Detect which cell encompasses the target text, then output its [X, Y] center coordinate. 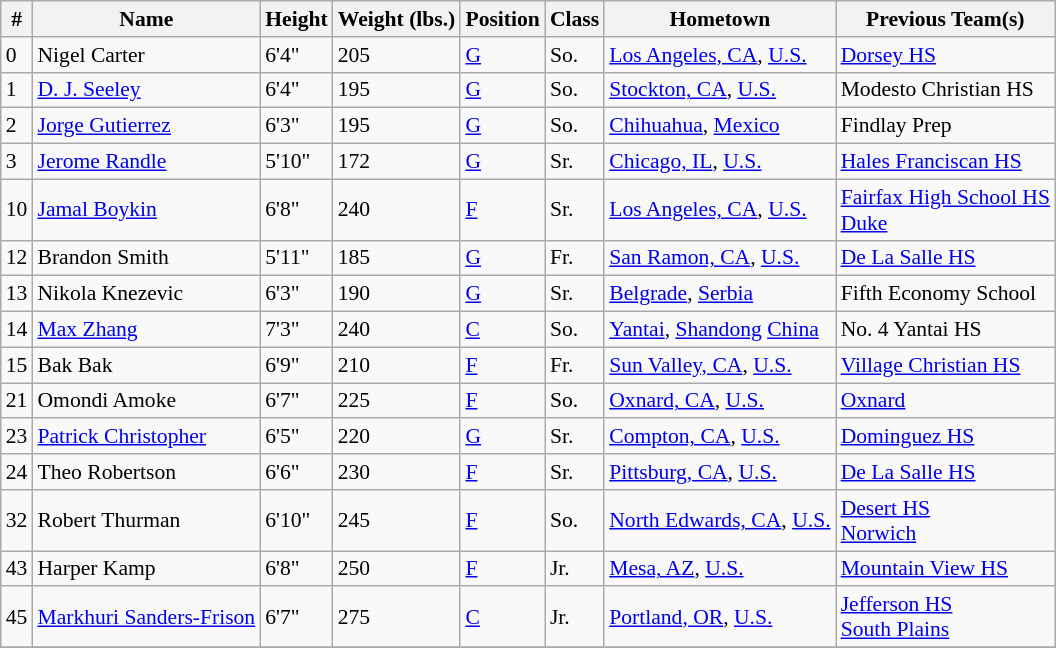
1 [17, 90]
21 [17, 401]
Dorsey HS [946, 55]
7'3" [296, 330]
Mountain View HS [946, 569]
0 [17, 55]
230 [397, 472]
Hales Franciscan HS [946, 162]
Dominguez HS [946, 437]
Stockton, CA, U.S. [720, 90]
Portland, OR, U.S. [720, 618]
Brandon Smith [146, 258]
6'10" [296, 520]
3 [17, 162]
12 [17, 258]
45 [17, 618]
Jamal Boykin [146, 210]
Bak Bak [146, 365]
Pittsburg, CA, U.S. [720, 472]
Belgrade, Serbia [720, 294]
13 [17, 294]
Oxnard [946, 401]
10 [17, 210]
Yantai, Shandong China [720, 330]
225 [397, 401]
Village Christian HS [946, 365]
Robert Thurman [146, 520]
43 [17, 569]
32 [17, 520]
Chihuahua, Mexico [720, 126]
Markhuri Sanders-Frison [146, 618]
Nigel Carter [146, 55]
185 [397, 258]
6'6" [296, 472]
Fairfax High School HSDuke [946, 210]
San Ramon, CA, U.S. [720, 258]
Jefferson HSSouth Plains [946, 618]
14 [17, 330]
Harper Kamp [146, 569]
24 [17, 472]
Class [574, 19]
Sun Valley, CA, U.S. [720, 365]
Nikola Knezevic [146, 294]
210 [397, 365]
5'11" [296, 258]
6'5" [296, 437]
220 [397, 437]
5'10" [296, 162]
Findlay Prep [946, 126]
Height [296, 19]
Oxnard, CA, U.S. [720, 401]
172 [397, 162]
23 [17, 437]
250 [397, 569]
205 [397, 55]
Patrick Christopher [146, 437]
2 [17, 126]
D. J. Seeley [146, 90]
Jerome Randle [146, 162]
Position [502, 19]
Chicago, IL, U.S. [720, 162]
Jorge Gutierrez [146, 126]
Weight (lbs.) [397, 19]
Desert HSNorwich [946, 520]
Name [146, 19]
Max Zhang [146, 330]
190 [397, 294]
Omondi Amoke [146, 401]
Theo Robertson [146, 472]
Mesa, AZ, U.S. [720, 569]
245 [397, 520]
275 [397, 618]
No. 4 Yantai HS [946, 330]
Compton, CA, U.S. [720, 437]
Modesto Christian HS [946, 90]
Previous Team(s) [946, 19]
North Edwards, CA, U.S. [720, 520]
15 [17, 365]
# [17, 19]
6'9" [296, 365]
Fifth Economy School [946, 294]
Hometown [720, 19]
